Return the [x, y] coordinate for the center point of the cell that contains the specified text.  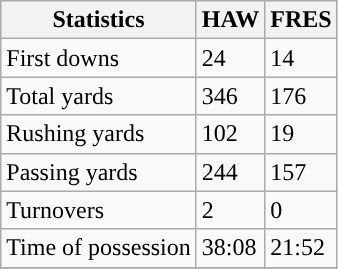
14 [301, 58]
346 [230, 96]
FRES [301, 20]
19 [301, 134]
102 [230, 134]
First downs [99, 58]
Time of possession [99, 248]
Statistics [99, 20]
2 [230, 210]
21:52 [301, 248]
Rushing yards [99, 134]
Turnovers [99, 210]
157 [301, 172]
Total yards [99, 96]
38:08 [230, 248]
24 [230, 58]
244 [230, 172]
HAW [230, 20]
0 [301, 210]
176 [301, 96]
Passing yards [99, 172]
